Provide the (x, y) coordinate of the cell's center where the given text is located.  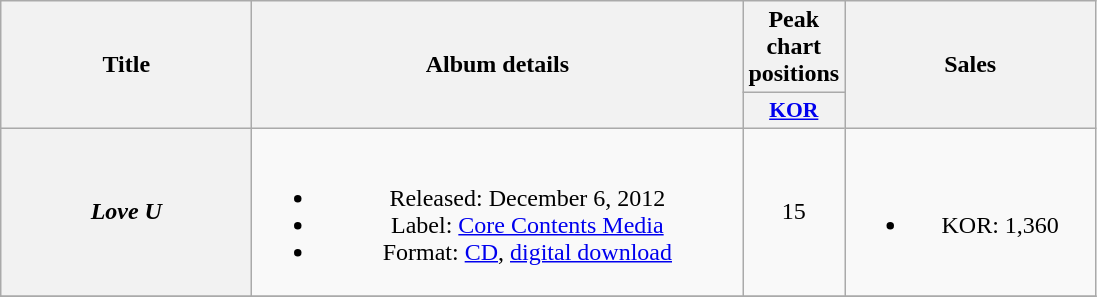
KOR (794, 111)
15 (794, 212)
KOR: 1,360 (970, 212)
Sales (970, 65)
Love U (126, 212)
Title (126, 65)
Peak chart positions (794, 47)
Released: December 6, 2012Label: Core Contents MediaFormat: CD, digital download (498, 212)
Album details (498, 65)
